Capture the cell that displays the provided text and extract its [x, y] central coordinate. 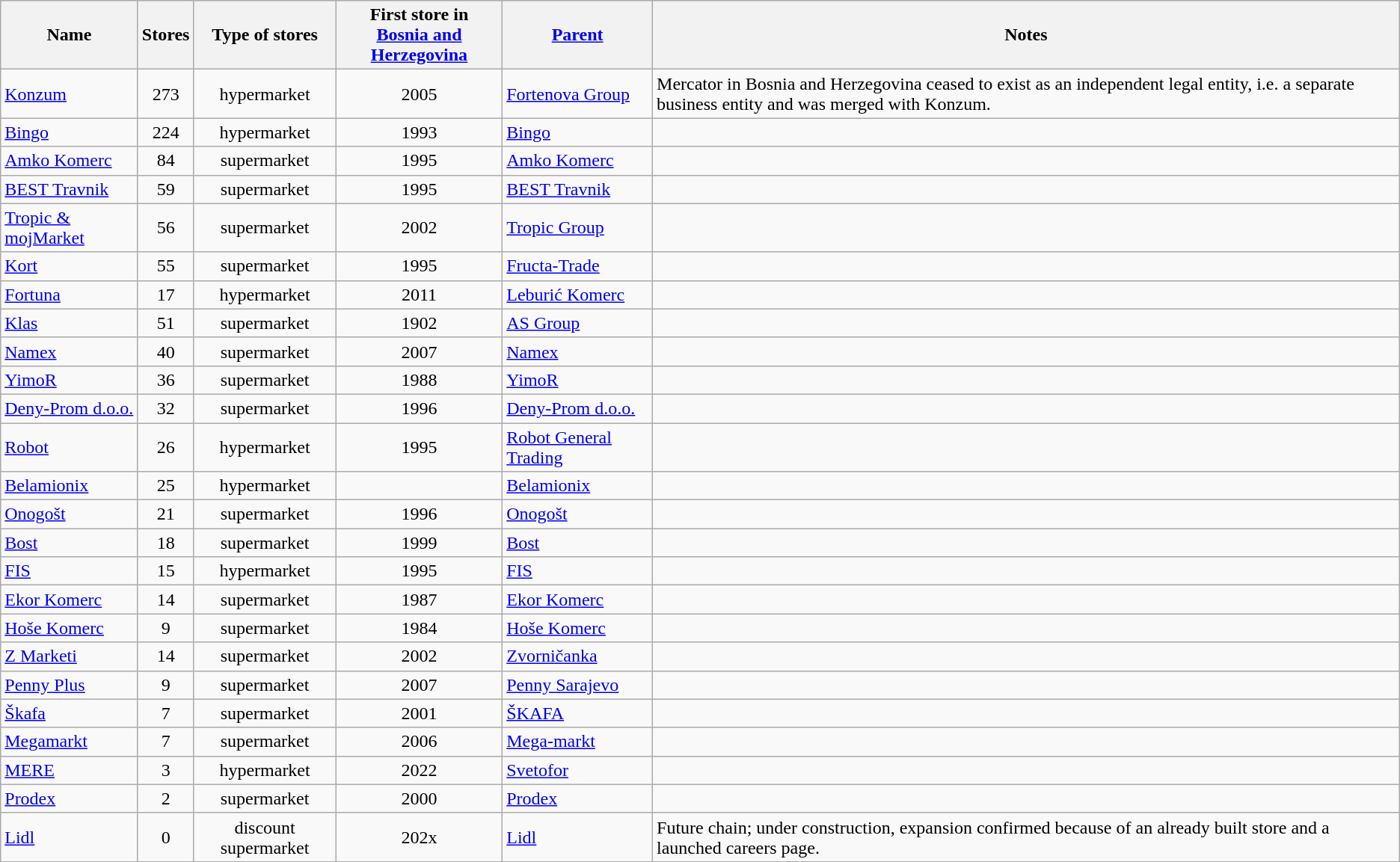
Konzum [70, 94]
Zvorničanka [577, 656]
Leburić Komerc [577, 295]
51 [166, 323]
2022 [419, 770]
Škafa [70, 713]
1984 [419, 628]
Stores [166, 35]
18 [166, 543]
Fortenova Group [577, 94]
Tropic & mojMarket [70, 227]
Penny Sarajevo [577, 685]
26 [166, 447]
2 [166, 798]
84 [166, 161]
Svetofor [577, 770]
202x [419, 837]
36 [166, 380]
First store inBosnia and Herzegovina [419, 35]
32 [166, 408]
55 [166, 266]
Type of stores [265, 35]
discount supermarket [265, 837]
2000 [419, 798]
59 [166, 189]
3 [166, 770]
Name [70, 35]
Notes [1026, 35]
MERE [70, 770]
273 [166, 94]
1999 [419, 543]
Tropic Group [577, 227]
224 [166, 132]
Parent [577, 35]
17 [166, 295]
Fortuna [70, 295]
1988 [419, 380]
Mega-markt [577, 742]
56 [166, 227]
1902 [419, 323]
0 [166, 837]
21 [166, 514]
AS Group [577, 323]
2006 [419, 742]
Robot [70, 447]
1987 [419, 600]
Z Marketi [70, 656]
Mercator in Bosnia and Herzegovina ceased to exist as an independent legal entity, i.e. a separate business entity and was merged with Konzum. [1026, 94]
Future chain; under construction, expansion confirmed because of an already built store and a launched careers page. [1026, 837]
2001 [419, 713]
1993 [419, 132]
Fructa-Trade [577, 266]
25 [166, 486]
Megamarkt [70, 742]
2005 [419, 94]
15 [166, 571]
Klas [70, 323]
40 [166, 351]
Robot General Trading [577, 447]
Kort [70, 266]
2011 [419, 295]
ŠKAFA [577, 713]
Penny Plus [70, 685]
